Capture the cell that displays the provided text and extract its [X, Y] central coordinate. 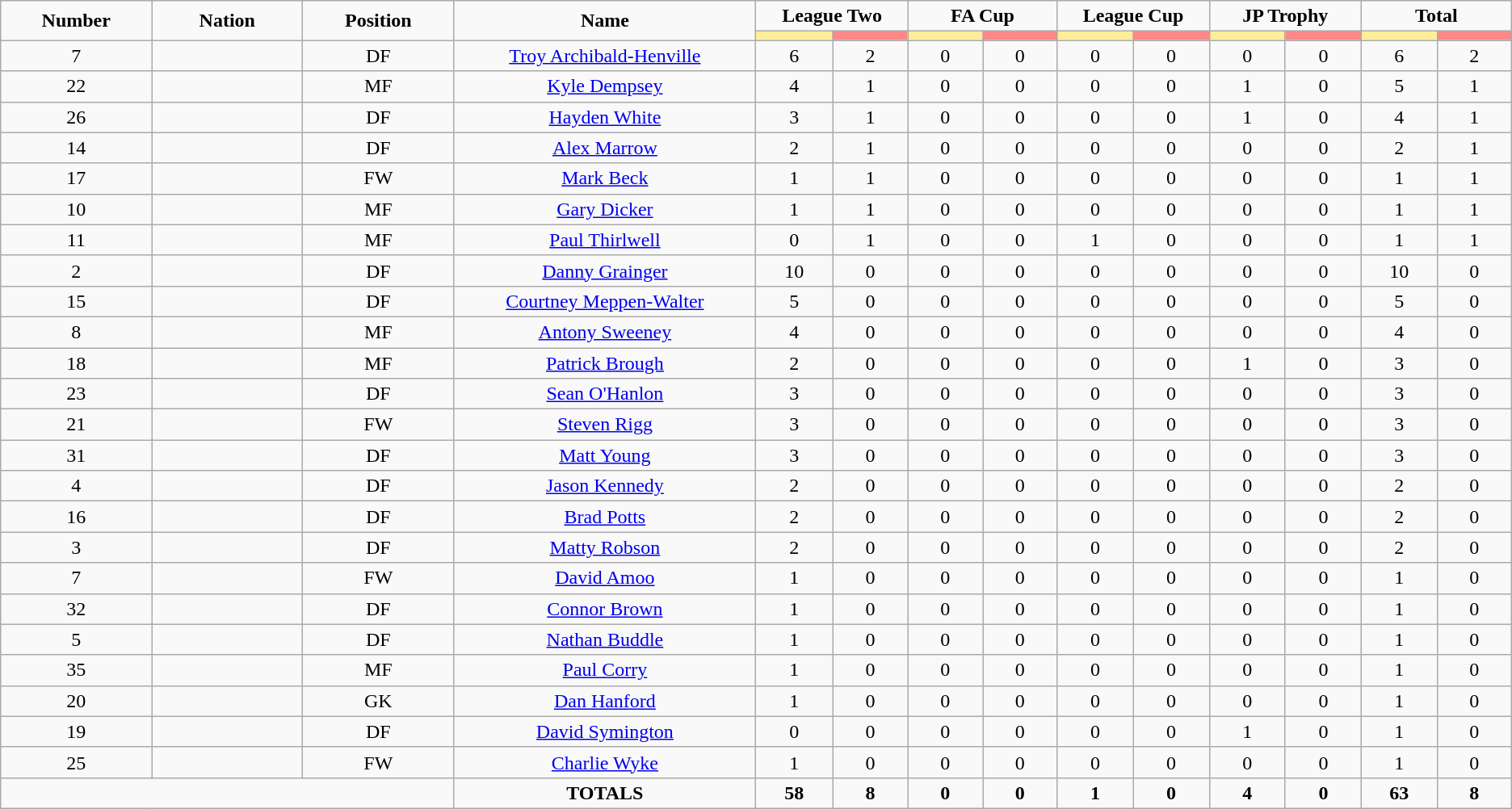
Nathan Buddle [605, 639]
Connor Brown [605, 609]
18 [76, 363]
Paul Thirlwell [605, 240]
Mark Beck [605, 178]
Matt Young [605, 455]
David Amoo [605, 578]
FA Cup [982, 16]
League Two [832, 16]
Name [605, 21]
Alex Marrow [605, 148]
22 [76, 86]
63 [1399, 793]
15 [76, 301]
Steven Rigg [605, 425]
21 [76, 425]
Jason Kennedy [605, 486]
JP Trophy [1285, 16]
58 [795, 793]
26 [76, 117]
Dan Hanford [605, 701]
17 [76, 178]
League Cup [1133, 16]
19 [76, 731]
31 [76, 455]
35 [76, 670]
Danny Grainger [605, 270]
Position [378, 21]
TOTALS [605, 793]
Nation [228, 21]
Antony Sweeney [605, 332]
11 [76, 240]
23 [76, 394]
Number [76, 21]
Gary Dicker [605, 209]
20 [76, 701]
32 [76, 609]
25 [76, 762]
GK [378, 701]
Kyle Dempsey [605, 86]
Sean O'Hanlon [605, 394]
Patrick Brough [605, 363]
David Symington [605, 731]
Total [1436, 16]
Troy Archibald-Henville [605, 56]
16 [76, 517]
Brad Potts [605, 517]
Paul Corry [605, 670]
Charlie Wyke [605, 762]
Matty Robson [605, 547]
Courtney Meppen-Walter [605, 301]
14 [76, 148]
Hayden White [605, 117]
